From the cell containing the given text, extract its center point as (x, y) coordinate. 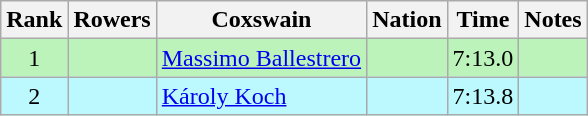
Nation (407, 20)
7:13.0 (483, 58)
Rowers (112, 20)
Time (483, 20)
Coxswain (261, 20)
2 (34, 96)
7:13.8 (483, 96)
1 (34, 58)
Károly Koch (261, 96)
Massimo Ballestrero (261, 58)
Notes (553, 20)
Rank (34, 20)
